Provide the [X, Y] coordinate of the cell's center where the given text is located.  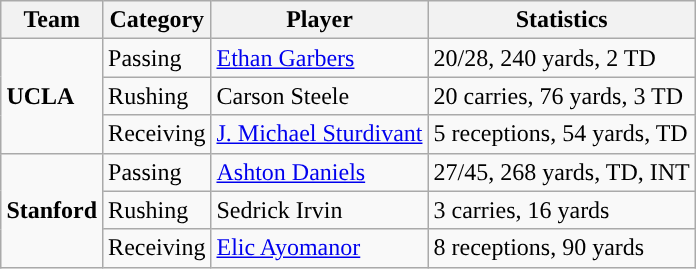
27/45, 268 yards, TD, INT [562, 172]
Statistics [562, 20]
Category [157, 20]
Player [320, 20]
5 receptions, 54 yards, TD [562, 134]
8 receptions, 90 yards [562, 248]
Ashton Daniels [320, 172]
Team [52, 20]
Elic Ayomanor [320, 248]
Ethan Garbers [320, 58]
Carson Steele [320, 96]
J. Michael Sturdivant [320, 134]
20/28, 240 yards, 2 TD [562, 58]
Stanford [52, 210]
Sedrick Irvin [320, 210]
20 carries, 76 yards, 3 TD [562, 96]
3 carries, 16 yards [562, 210]
UCLA [52, 96]
